Extract the (x, y) coordinate from the center of the cell holding the provided text.  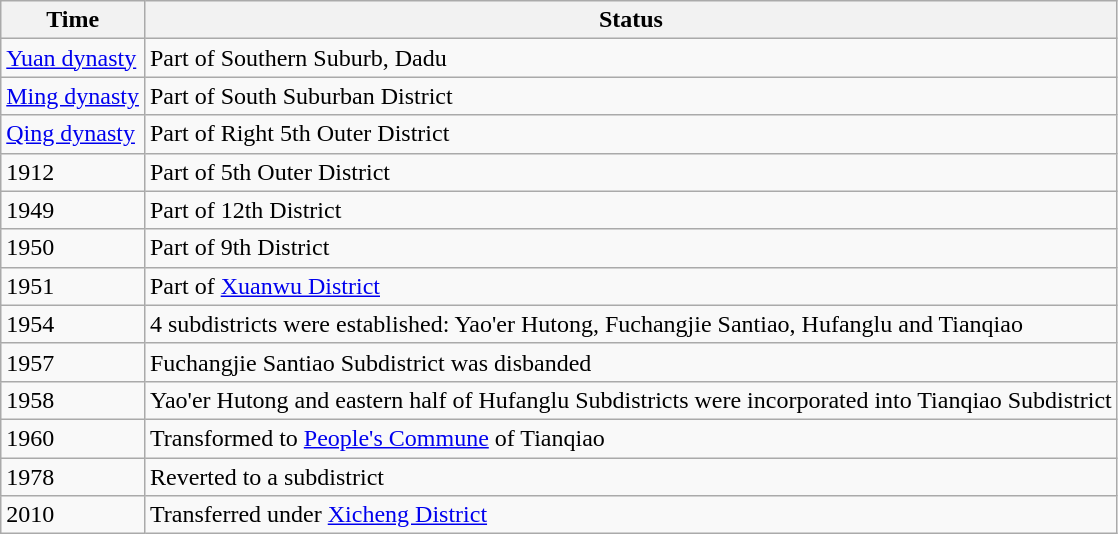
1949 (73, 210)
Part of South Suburban District (630, 96)
Ming dynasty (73, 96)
Yuan dynasty (73, 58)
Yao'er Hutong and eastern half of Hufanglu Subdistricts were incorporated into Tianqiao Subdistrict (630, 400)
Time (73, 20)
Status (630, 20)
1912 (73, 172)
Part of Right 5th Outer District (630, 134)
4 subdistricts were established: Yao'er Hutong, Fuchangjie Santiao, Hufanglu and Tianqiao (630, 324)
Transferred under Xicheng District (630, 515)
1958 (73, 400)
1957 (73, 362)
1960 (73, 438)
1978 (73, 477)
Part of 9th District (630, 248)
Part of Xuanwu District (630, 286)
1950 (73, 248)
1954 (73, 324)
1951 (73, 286)
Qing dynasty (73, 134)
Transformed to People's Commune of Tianqiao (630, 438)
Part of Southern Suburb, Dadu (630, 58)
2010 (73, 515)
Part of 5th Outer District (630, 172)
Fuchangjie Santiao Subdistrict was disbanded (630, 362)
Part of 12th District (630, 210)
Reverted to a subdistrict (630, 477)
